Identify which cell holds the provided text, then report its [x, y] central coordinate. 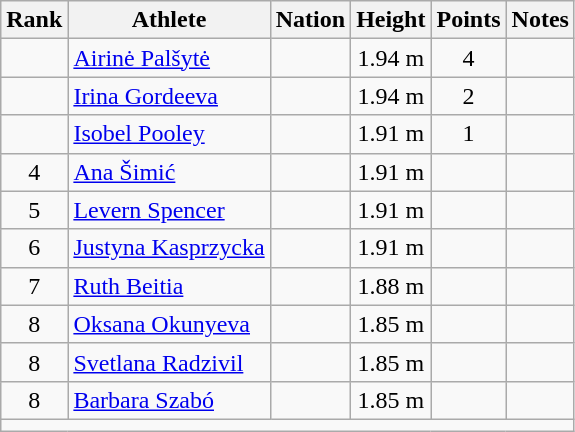
Isobel Pooley [169, 134]
5 [34, 210]
2 [468, 96]
Svetlana Radzivil [169, 362]
Irina Gordeeva [169, 96]
Barbara Szabó [169, 400]
Justyna Kasprzycka [169, 248]
1 [468, 134]
Airinė Palšytė [169, 58]
7 [34, 286]
Points [468, 20]
Athlete [169, 20]
Levern Spencer [169, 210]
6 [34, 248]
Nation [310, 20]
Rank [34, 20]
Ruth Beitia [169, 286]
Ana Šimić [169, 172]
Oksana Okunyeva [169, 324]
Notes [540, 20]
1.88 m [391, 286]
Height [391, 20]
